Output the (X, Y) coordinate of the center of the cell containing the given text.  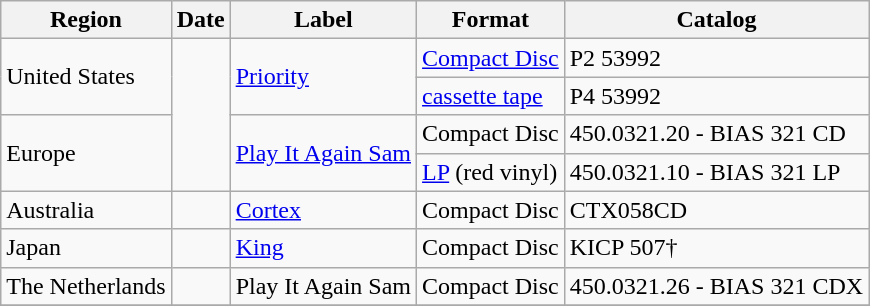
P2 53992 (716, 58)
Format (491, 20)
KICP 507† (716, 248)
Label (323, 20)
450.0321.10 - BIAS 321 LP (716, 172)
Australia (86, 210)
Japan (86, 248)
Cortex (323, 210)
Europe (86, 153)
Date (200, 20)
United States (86, 77)
450.0321.20 - BIAS 321 CD (716, 134)
Priority (323, 77)
Region (86, 20)
cassette tape (491, 96)
Catalog (716, 20)
450.0321.26 - BIAS 321 CDX (716, 286)
The Netherlands (86, 286)
CTX058CD (716, 210)
LP (red vinyl) (491, 172)
P4 53992 (716, 96)
King (323, 248)
